Search for the cell housing the specified text and yield its [X, Y] center coordinate. 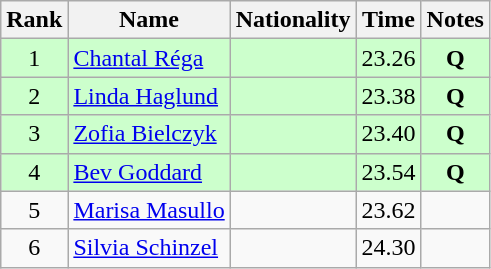
23.40 [388, 134]
Name [149, 20]
1 [34, 58]
2 [34, 96]
6 [34, 248]
Rank [34, 20]
24.30 [388, 248]
4 [34, 172]
Chantal Réga [149, 58]
23.54 [388, 172]
5 [34, 210]
Bev Goddard [149, 172]
23.62 [388, 210]
Silvia Schinzel [149, 248]
Notes [455, 20]
Nationality [293, 20]
3 [34, 134]
Time [388, 20]
23.26 [388, 58]
Zofia Bielczyk [149, 134]
23.38 [388, 96]
Linda Haglund [149, 96]
Marisa Masullo [149, 210]
